Provide the (x, y) coordinate of the cell's center where the given text is located.  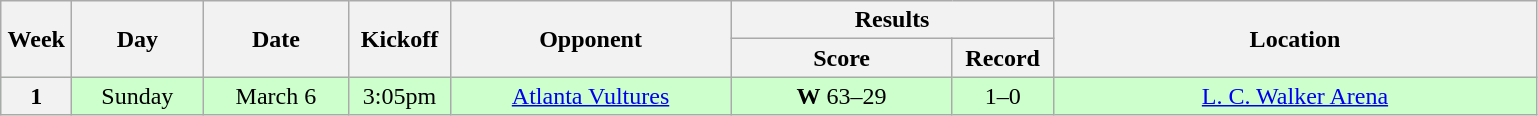
Day (138, 39)
Score (842, 58)
1–0 (1002, 96)
Opponent (590, 39)
Date (276, 39)
Record (1002, 58)
1 (36, 96)
Atlanta Vultures (590, 96)
Kickoff (400, 39)
Results (892, 20)
Sunday (138, 96)
3:05pm (400, 96)
W 63–29 (842, 96)
L. C. Walker Arena (1295, 96)
Location (1295, 39)
Week (36, 39)
March 6 (276, 96)
